Determine the (X, Y) coordinate at the center of the cell enclosing the given text.  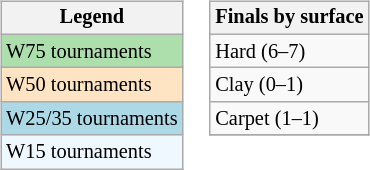
Legend (92, 18)
W25/35 tournaments (92, 119)
Clay (0–1) (289, 85)
W50 tournaments (92, 85)
W15 tournaments (92, 152)
Carpet (1–1) (289, 119)
W75 tournaments (92, 51)
Finals by surface (289, 18)
Hard (6–7) (289, 51)
